Find where the given text appears and provide that cell's center as (X, Y) coordinate. 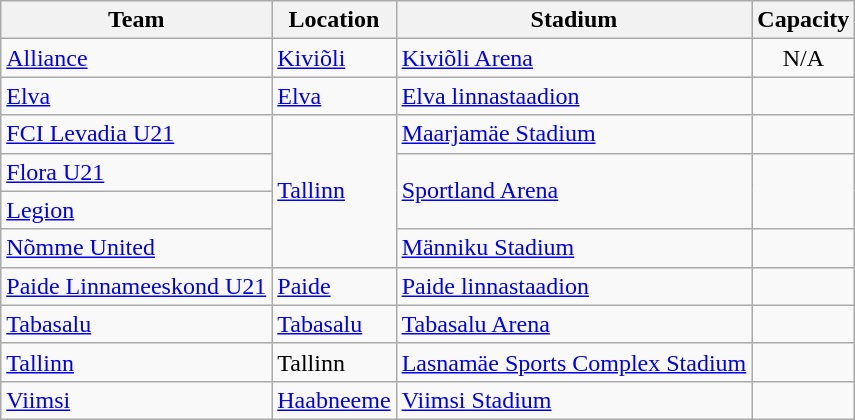
Paide Linnameeskond U21 (136, 286)
Kiviõli Arena (574, 58)
Sportland Arena (574, 191)
Legion (136, 210)
Viimsi Stadium (574, 400)
Maarjamäe Stadium (574, 134)
Tabasalu Arena (574, 324)
Paide linnastaadion (574, 286)
Location (334, 20)
N/A (804, 58)
Haabneeme (334, 400)
Männiku Stadium (574, 248)
Nõmme United (136, 248)
Lasnamäe Sports Complex Stadium (574, 362)
Alliance (136, 58)
Viimsi (136, 400)
Stadium (574, 20)
Paide (334, 286)
Team (136, 20)
Elva linnastaadion (574, 96)
Kiviõli (334, 58)
Capacity (804, 20)
FCI Levadia U21 (136, 134)
Flora U21 (136, 172)
